Determine the [x, y] coordinate at the center of the cell enclosing the given text.  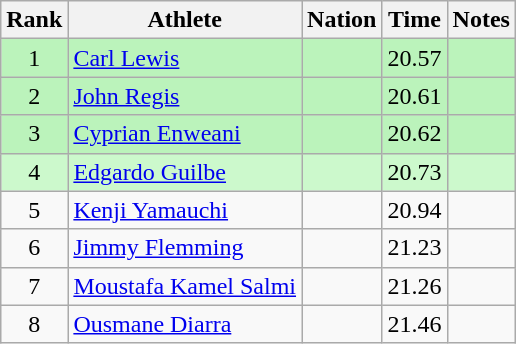
20.94 [414, 210]
Notes [481, 20]
20.62 [414, 134]
Carl Lewis [185, 58]
3 [34, 134]
4 [34, 172]
Jimmy Flemming [185, 248]
20.57 [414, 58]
21.26 [414, 286]
Nation [342, 20]
8 [34, 324]
Ousmane Diarra [185, 324]
21.23 [414, 248]
Kenji Yamauchi [185, 210]
John Regis [185, 96]
Rank [34, 20]
6 [34, 248]
Edgardo Guilbe [185, 172]
21.46 [414, 324]
Cyprian Enweani [185, 134]
5 [34, 210]
Moustafa Kamel Salmi [185, 286]
20.61 [414, 96]
1 [34, 58]
2 [34, 96]
7 [34, 286]
20.73 [414, 172]
Time [414, 20]
Athlete [185, 20]
